Capture the cell that displays the provided text and extract its (x, y) central coordinate. 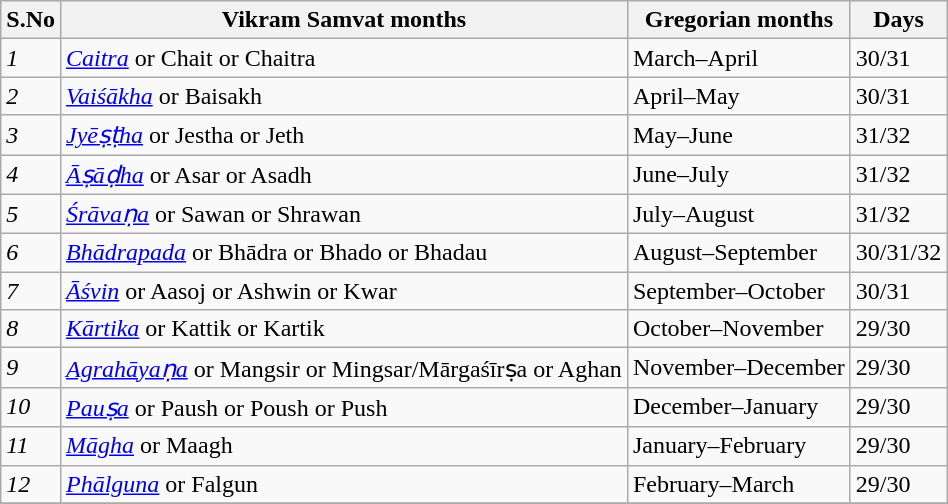
Days (898, 20)
3 (31, 135)
Gregorian months (738, 20)
Vaiśākha or Baisakh (344, 96)
Bhādrapada or Bhādra or Bhado or Bhadau (344, 253)
Āṣāḍha or Asar or Asadh (344, 174)
May–June (738, 135)
Āśvin or Aasoj or Ashwin or Kwar (344, 291)
Pauṣa or Paush or Poush or Push (344, 407)
5 (31, 214)
Śrāvaṇa or Sawan or Shrawan (344, 214)
10 (31, 407)
Jyēṣṭha or Jestha or Jeth (344, 135)
July–August (738, 214)
October–November (738, 329)
Agrahāyaṇa or Mangsir or Mingsar/Mārgaśīrṣa or Aghan (344, 368)
Māgha or Maagh (344, 446)
November–December (738, 368)
6 (31, 253)
Kārtika or Kattik or Kartik (344, 329)
February–March (738, 484)
7 (31, 291)
Caitra or Chait or Chaitra (344, 58)
April–May (738, 96)
Vikram Samvat months (344, 20)
March–April (738, 58)
11 (31, 446)
30/31/32 (898, 253)
September–October (738, 291)
1 (31, 58)
4 (31, 174)
June–July (738, 174)
Phālguna or Falgun (344, 484)
January–February (738, 446)
8 (31, 329)
12 (31, 484)
S.No (31, 20)
December–January (738, 407)
9 (31, 368)
August–September (738, 253)
2 (31, 96)
